Capture the cell that displays the provided text and extract its [x, y] central coordinate. 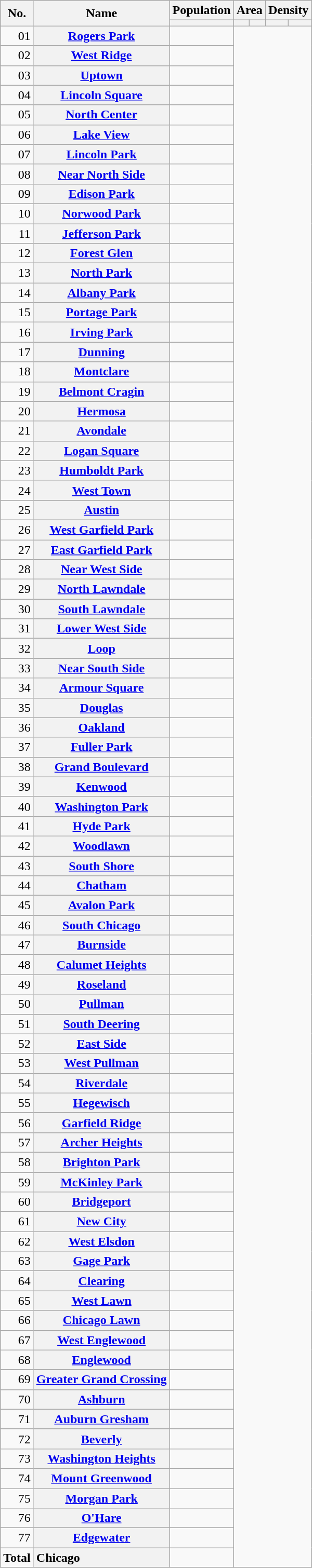
Hegewisch [101, 1103]
Chicago Lawn [101, 1320]
36 [17, 727]
76 [17, 1518]
21 [17, 431]
Kenwood [101, 787]
06 [17, 134]
23 [17, 470]
75 [17, 1498]
10 [17, 213]
Montclare [101, 372]
44 [17, 886]
69 [17, 1380]
Humboldt Park [101, 470]
Irving Park [101, 332]
12 [17, 253]
Clearing [101, 1281]
32 [17, 648]
Austin [101, 510]
58 [17, 1162]
77 [17, 1538]
Total [17, 1558]
Population [202, 10]
Englewood [101, 1360]
63 [17, 1261]
Albany Park [101, 293]
40 [17, 806]
Beverly [101, 1439]
Roseland [101, 984]
19 [17, 391]
25 [17, 510]
Riverdale [101, 1083]
Edison Park [101, 194]
East Side [101, 1044]
16 [17, 332]
Belmont Cragin [101, 391]
Armour Square [101, 688]
50 [17, 1004]
North Center [101, 115]
South Chicago [101, 925]
Norwood Park [101, 213]
62 [17, 1241]
74 [17, 1478]
56 [17, 1123]
Lincoln Park [101, 154]
Ashburn [101, 1399]
Hermosa [101, 411]
Archer Heights [101, 1142]
59 [17, 1182]
Loop [101, 648]
South Shore [101, 866]
41 [17, 826]
Calumet Heights [101, 965]
Near West Side [101, 570]
27 [17, 550]
Portage Park [101, 313]
66 [17, 1320]
61 [17, 1222]
02 [17, 56]
55 [17, 1103]
60 [17, 1202]
07 [17, 154]
49 [17, 984]
14 [17, 293]
Bridgeport [101, 1202]
15 [17, 313]
Edgewater [101, 1538]
Jefferson Park [101, 233]
68 [17, 1360]
65 [17, 1301]
West Lawn [101, 1301]
53 [17, 1063]
03 [17, 75]
Logan Square [101, 451]
Dunning [101, 352]
26 [17, 530]
Chicago [101, 1558]
33 [17, 668]
09 [17, 194]
No. [17, 13]
Burnside [101, 945]
52 [17, 1044]
Hyde Park [101, 826]
Auburn Gresham [101, 1419]
13 [17, 273]
Chatham [101, 886]
38 [17, 767]
Forest Glen [101, 253]
Lake View [101, 134]
24 [17, 490]
05 [17, 115]
01 [17, 36]
Morgan Park [101, 1498]
Uptown [101, 75]
East Garfield Park [101, 550]
Douglas [101, 708]
Lincoln Square [101, 95]
22 [17, 451]
Rogers Park [101, 36]
46 [17, 925]
28 [17, 570]
Avondale [101, 431]
West Garfield Park [101, 530]
North Lawndale [101, 589]
29 [17, 589]
51 [17, 1024]
34 [17, 688]
McKinley Park [101, 1182]
Density [288, 10]
04 [17, 95]
Near South Side [101, 668]
Washington Park [101, 806]
West Elsdon [101, 1241]
West Englewood [101, 1340]
39 [17, 787]
Oakland [101, 727]
Garfield Ridge [101, 1123]
Greater Grand Crossing [101, 1380]
43 [17, 866]
17 [17, 352]
71 [17, 1419]
Washington Heights [101, 1458]
New City [101, 1222]
37 [17, 747]
Grand Boulevard [101, 767]
Avalon Park [101, 905]
64 [17, 1281]
57 [17, 1142]
Area [250, 10]
73 [17, 1458]
Lower West Side [101, 629]
West Town [101, 490]
31 [17, 629]
67 [17, 1340]
West Pullman [101, 1063]
18 [17, 372]
West Ridge [101, 56]
O'Hare [101, 1518]
42 [17, 846]
Fuller Park [101, 747]
72 [17, 1439]
North Park [101, 273]
48 [17, 965]
08 [17, 174]
Gage Park [101, 1261]
47 [17, 945]
Brighton Park [101, 1162]
Mount Greenwood [101, 1478]
South Deering [101, 1024]
Woodlawn [101, 846]
54 [17, 1083]
30 [17, 609]
Name [101, 13]
Near North Side [101, 174]
Pullman [101, 1004]
South Lawndale [101, 609]
45 [17, 905]
20 [17, 411]
70 [17, 1399]
11 [17, 233]
35 [17, 708]
